From the cell containing the given text, extract its center point as [X, Y] coordinate. 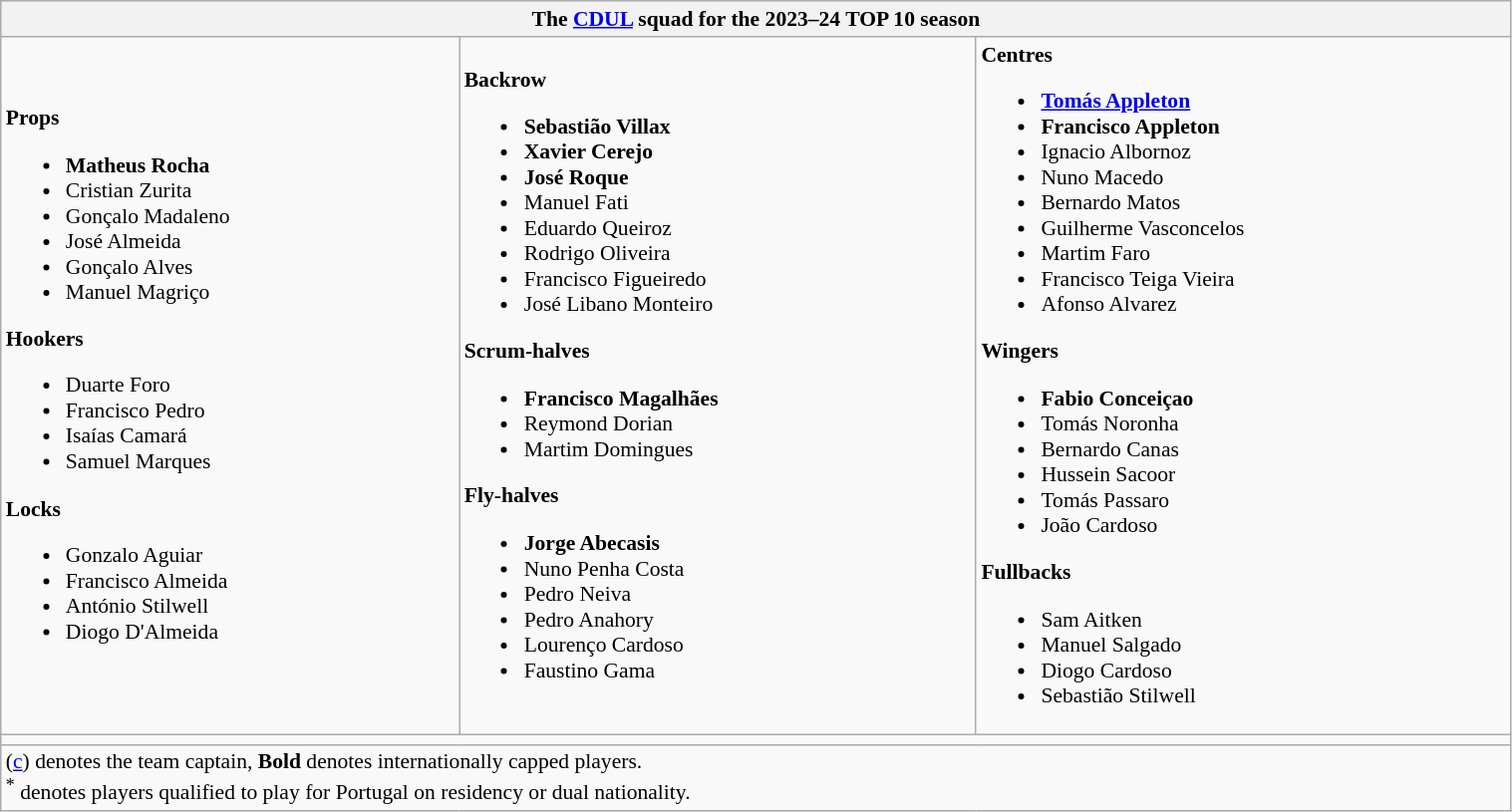
The CDUL squad for the 2023–24 TOP 10 season [756, 19]
